Provide the [x, y] coordinate of the cell's center where the given text is located.  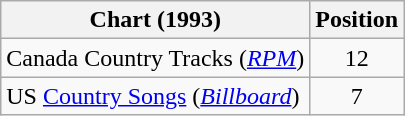
US Country Songs (Billboard) [156, 96]
7 [357, 96]
Canada Country Tracks (RPM) [156, 58]
12 [357, 58]
Position [357, 20]
Chart (1993) [156, 20]
